From the cell containing the given text, extract its center point as [x, y] coordinate. 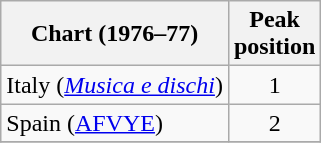
Spain (AFVYE) [115, 123]
Chart (1976–77) [115, 34]
1 [274, 85]
2 [274, 123]
Peakposition [274, 34]
Italy (Musica e dischi) [115, 85]
